From the cell containing the given text, extract its center point as [X, Y] coordinate. 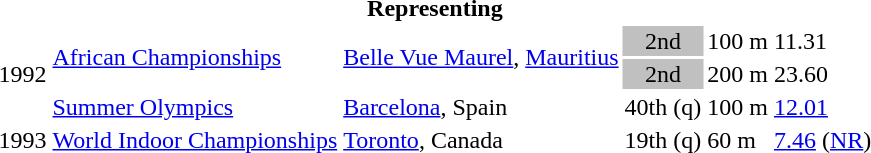
Barcelona, Spain [481, 107]
Belle Vue Maurel, Mauritius [481, 58]
Summer Olympics [195, 107]
African Championships [195, 58]
40th (q) [663, 107]
200 m [738, 74]
